Determine the [x, y] coordinate at the center of the cell enclosing the given text.  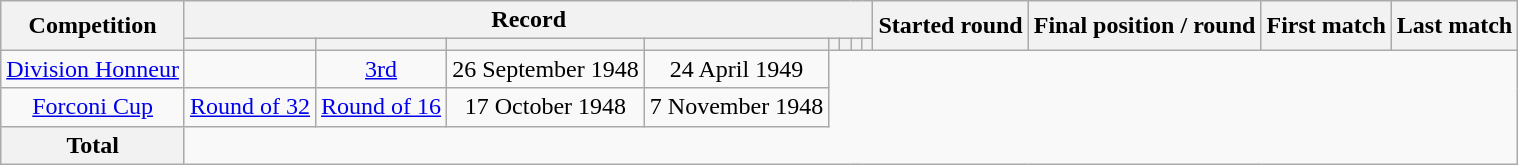
3rd [382, 69]
24 April 1949 [736, 69]
Round of 32 [250, 107]
7 November 1948 [736, 107]
Record [528, 20]
Started round [950, 26]
Last match [1454, 26]
Competition [93, 26]
Round of 16 [382, 107]
Division Honneur [93, 69]
17 October 1948 [546, 107]
Forconi Cup [93, 107]
Total [93, 145]
First match [1326, 26]
Final position / round [1144, 26]
26 September 1948 [546, 69]
